For the text-containing cell, return its midpoint in (x, y) coordinate format. 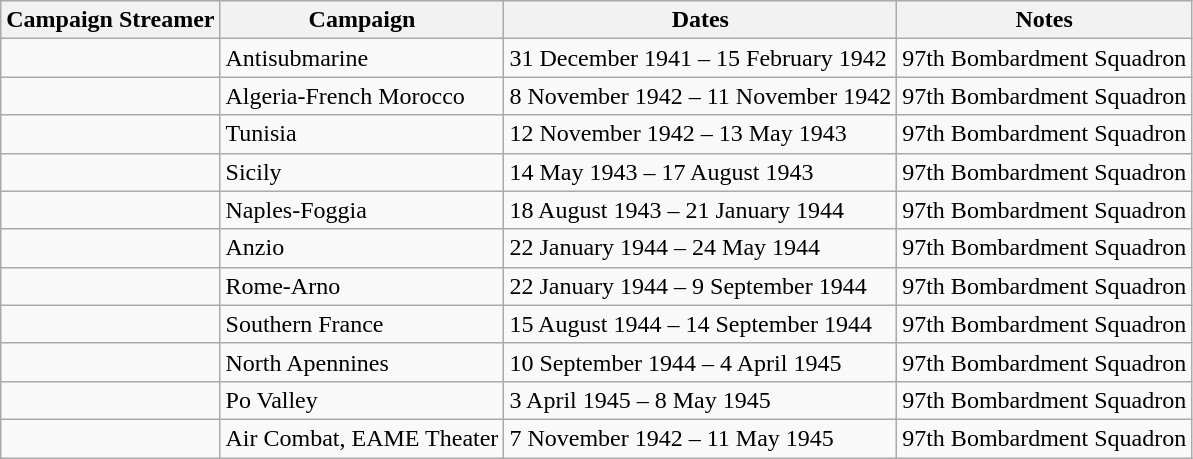
15 August 1944 – 14 September 1944 (700, 324)
Sicily (362, 172)
31 December 1941 – 15 February 1942 (700, 58)
8 November 1942 – 11 November 1942 (700, 96)
10 September 1944 – 4 April 1945 (700, 362)
Antisubmarine (362, 58)
Southern France (362, 324)
Campaign (362, 20)
14 May 1943 – 17 August 1943 (700, 172)
Notes (1044, 20)
Algeria-French Morocco (362, 96)
North Apennines (362, 362)
22 January 1944 – 9 September 1944 (700, 286)
Po Valley (362, 400)
3 April 1945 – 8 May 1945 (700, 400)
Anzio (362, 248)
Rome-Arno (362, 286)
12 November 1942 – 13 May 1943 (700, 134)
Naples-Foggia (362, 210)
18 August 1943 – 21 January 1944 (700, 210)
Dates (700, 20)
Campaign Streamer (110, 20)
Air Combat, EAME Theater (362, 438)
22 January 1944 – 24 May 1944 (700, 248)
Tunisia (362, 134)
7 November 1942 – 11 May 1945 (700, 438)
